Determine the [x, y] coordinate at the center of the cell enclosing the given text.  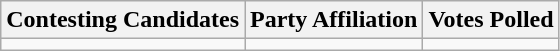
Party Affiliation [334, 20]
Contesting Candidates [123, 20]
Votes Polled [491, 20]
